Find where the given text appears and provide that cell's center as [x, y] coordinate. 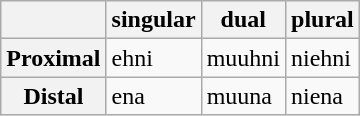
ehni [154, 58]
plural [323, 20]
ena [154, 96]
Proximal [54, 58]
niena [323, 96]
muuna [243, 96]
muuhni [243, 58]
singular [154, 20]
Distal [54, 96]
dual [243, 20]
niehni [323, 58]
